Detect which cell encompasses the target text, then output its (X, Y) center coordinate. 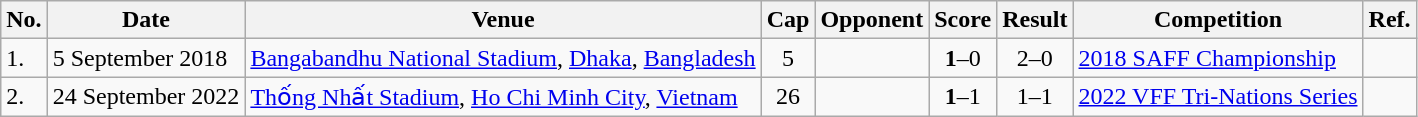
2018 SAFF Championship (1218, 58)
Bangabandhu National Stadium, Dhaka, Bangladesh (503, 58)
5 September 2018 (146, 58)
Cap (788, 20)
Competition (1218, 20)
Venue (503, 20)
2. (24, 97)
Result (1035, 20)
5 (788, 58)
Opponent (872, 20)
Date (146, 20)
Ref. (1390, 20)
No. (24, 20)
1–0 (963, 58)
2022 VFF Tri-Nations Series (1218, 97)
Thống Nhất Stadium, Ho Chi Minh City, Vietnam (503, 97)
1. (24, 58)
26 (788, 97)
2–0 (1035, 58)
Score (963, 20)
24 September 2022 (146, 97)
